Locate the cell with the specified text and output its [x, y] center coordinate. 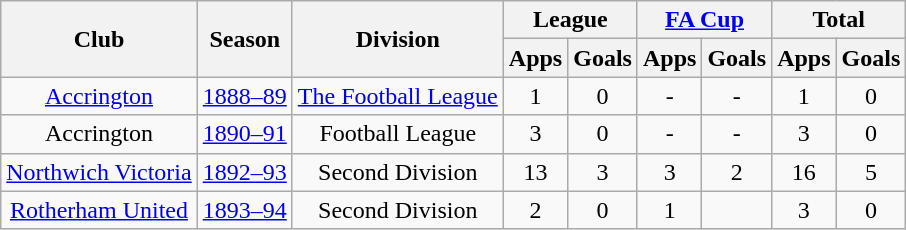
Club [99, 39]
1888–89 [244, 96]
13 [535, 172]
Season [244, 39]
5 [871, 172]
Rotherham United [99, 210]
The Football League [398, 96]
Football League [398, 134]
Northwich Victoria [99, 172]
Total [839, 20]
16 [804, 172]
1893–94 [244, 210]
FA Cup [704, 20]
1892–93 [244, 172]
League [570, 20]
1890–91 [244, 134]
Division [398, 39]
